For the text-containing cell, return its midpoint in (X, Y) coordinate format. 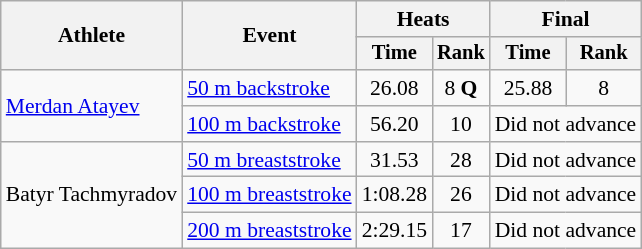
26.08 (394, 88)
31.53 (394, 160)
50 m breaststroke (269, 160)
28 (461, 160)
Athlete (92, 36)
1:08.28 (394, 195)
10 (461, 124)
26 (461, 195)
8 Q (461, 88)
Merdan Atayev (92, 106)
100 m backstroke (269, 124)
25.88 (528, 88)
8 (604, 88)
Heats (424, 19)
2:29.15 (394, 231)
50 m backstroke (269, 88)
Event (269, 36)
56.20 (394, 124)
100 m breaststroke (269, 195)
17 (461, 231)
200 m breaststroke (269, 231)
Batyr Tachmyradov (92, 196)
Final (566, 19)
